Extract the (X, Y) coordinate from the center of the cell holding the provided text.  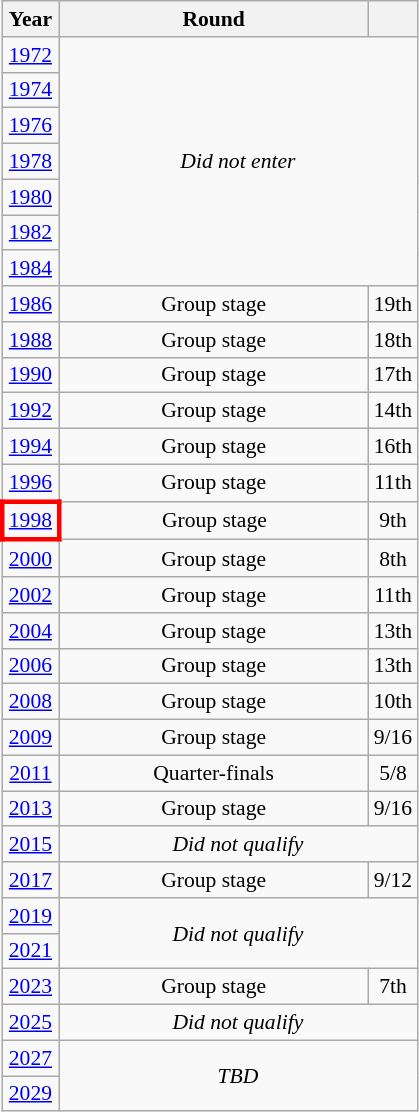
2011 (30, 773)
1986 (30, 304)
Year (30, 19)
1980 (30, 197)
1996 (30, 482)
2015 (30, 845)
1978 (30, 162)
17th (394, 375)
2025 (30, 1023)
10th (394, 702)
2000 (30, 558)
7th (394, 987)
14th (394, 411)
1974 (30, 90)
2013 (30, 809)
2006 (30, 666)
2029 (30, 1094)
2017 (30, 880)
1990 (30, 375)
2004 (30, 631)
1984 (30, 269)
2009 (30, 738)
1992 (30, 411)
2019 (30, 916)
19th (394, 304)
1988 (30, 340)
2027 (30, 1058)
9/12 (394, 880)
1972 (30, 55)
Did not enter (238, 162)
1998 (30, 520)
9th (394, 520)
2021 (30, 951)
2008 (30, 702)
5/8 (394, 773)
Quarter-finals (214, 773)
TBD (238, 1076)
16th (394, 447)
1982 (30, 233)
2023 (30, 987)
8th (394, 558)
18th (394, 340)
2002 (30, 595)
1976 (30, 126)
1994 (30, 447)
Round (214, 19)
